Detect which cell encompasses the target text, then output its (X, Y) center coordinate. 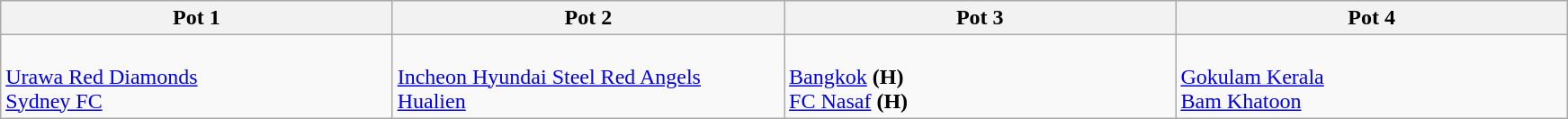
Pot 3 (981, 18)
Pot 4 (1371, 18)
Pot 2 (588, 18)
Incheon Hyundai Steel Red Angels Hualien (588, 77)
Bangkok (H) FC Nasaf (H) (981, 77)
Urawa Red Diamonds Sydney FC (196, 77)
Gokulam Kerala Bam Khatoon (1371, 77)
Pot 1 (196, 18)
